For the text-containing cell, return its midpoint in (x, y) coordinate format. 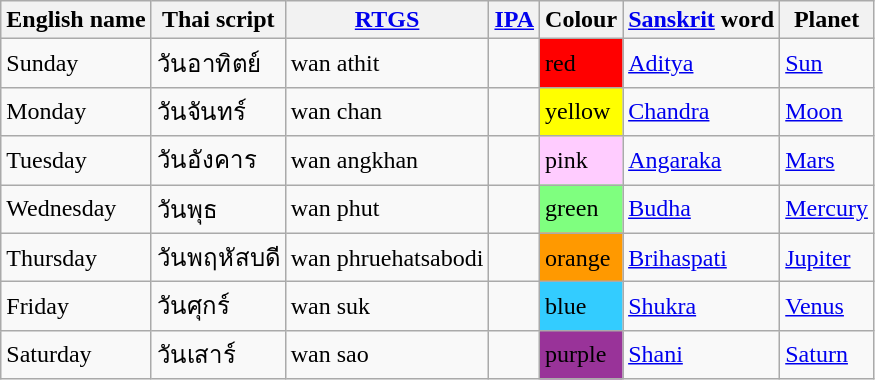
wan sao (387, 354)
Monday (76, 112)
pink (582, 160)
วันพุธ (218, 208)
Angaraka (702, 160)
Jupiter (827, 258)
Colour (582, 20)
วันอาทิตย์ (218, 64)
Venus (827, 306)
Thursday (76, 258)
Budha (702, 208)
IPA (514, 20)
wan phruehatsabodi (387, 258)
วันเสาร์ (218, 354)
วันพฤหัสบดี (218, 258)
English name (76, 20)
Shani (702, 354)
Shukra (702, 306)
Planet (827, 20)
Tuesday (76, 160)
wan athit (387, 64)
Moon (827, 112)
Aditya (702, 64)
wan phut (387, 208)
green (582, 208)
Sun (827, 64)
red (582, 64)
RTGS (387, 20)
Sanskrit word (702, 20)
Sunday (76, 64)
Chandra (702, 112)
purple (582, 354)
wan chan (387, 112)
blue (582, 306)
Thai script (218, 20)
Brihaspati (702, 258)
วันอังคาร (218, 160)
wan angkhan (387, 160)
วันศุกร์ (218, 306)
yellow (582, 112)
วันจันทร์ (218, 112)
wan suk (387, 306)
Saturday (76, 354)
Wednesday (76, 208)
Mars (827, 160)
Friday (76, 306)
Saturn (827, 354)
orange (582, 258)
Mercury (827, 208)
